Pinpoint the cell where the given text exists, returning its (X, Y) midpoint coordinate. 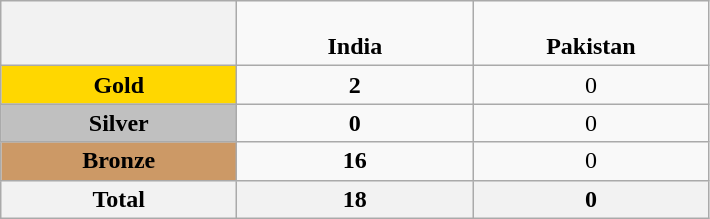
Pakistan (591, 34)
Gold (119, 85)
16 (355, 161)
India (355, 34)
Silver (119, 123)
Total (119, 199)
18 (355, 199)
Bronze (119, 161)
2 (355, 85)
